Search for the cell housing the specified text and yield its (X, Y) center coordinate. 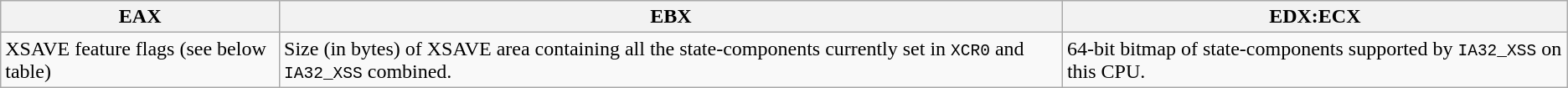
EDX:ECX (1315, 17)
64-bit bitmap of state-components supported by IA32_XSS on this CPU. (1315, 60)
EBX (672, 17)
XSAVE feature flags (see below table) (141, 60)
Size (in bytes) of XSAVE area containing all the state-components currently set in XCR0 and IA32_XSS combined. (672, 60)
EAX (141, 17)
